Pinpoint the cell where the given text exists, returning its [x, y] midpoint coordinate. 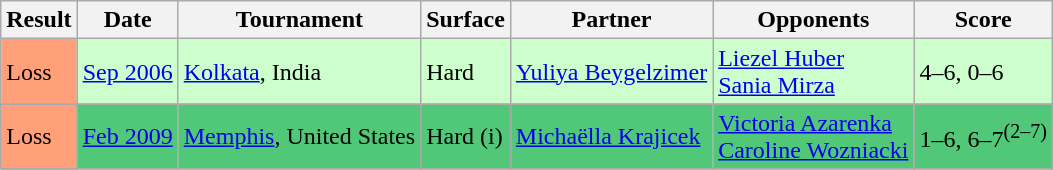
Opponents [814, 20]
Result [39, 20]
Tournament [299, 20]
Score [983, 20]
Sep 2006 [128, 72]
Hard (i) [466, 136]
Michaëlla Krajicek [611, 136]
Memphis, United States [299, 136]
Feb 2009 [128, 136]
1–6, 6–7(2–7) [983, 136]
Surface [466, 20]
Victoria Azarenka Caroline Wozniacki [814, 136]
Partner [611, 20]
4–6, 0–6 [983, 72]
Date [128, 20]
Yuliya Beygelzimer [611, 72]
Hard [466, 72]
Kolkata, India [299, 72]
Liezel Huber Sania Mirza [814, 72]
